Detect which cell encompasses the target text, then output its (x, y) center coordinate. 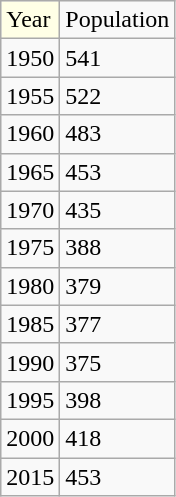
1950 (30, 58)
377 (118, 324)
Year (30, 20)
1985 (30, 324)
1975 (30, 248)
541 (118, 58)
398 (118, 400)
375 (118, 362)
2000 (30, 438)
1990 (30, 362)
1965 (30, 172)
388 (118, 248)
Population (118, 20)
522 (118, 96)
1955 (30, 96)
1960 (30, 134)
418 (118, 438)
483 (118, 134)
1980 (30, 286)
1995 (30, 400)
1970 (30, 210)
2015 (30, 477)
435 (118, 210)
379 (118, 286)
